Return (X, Y) of the center of cell containing provided text 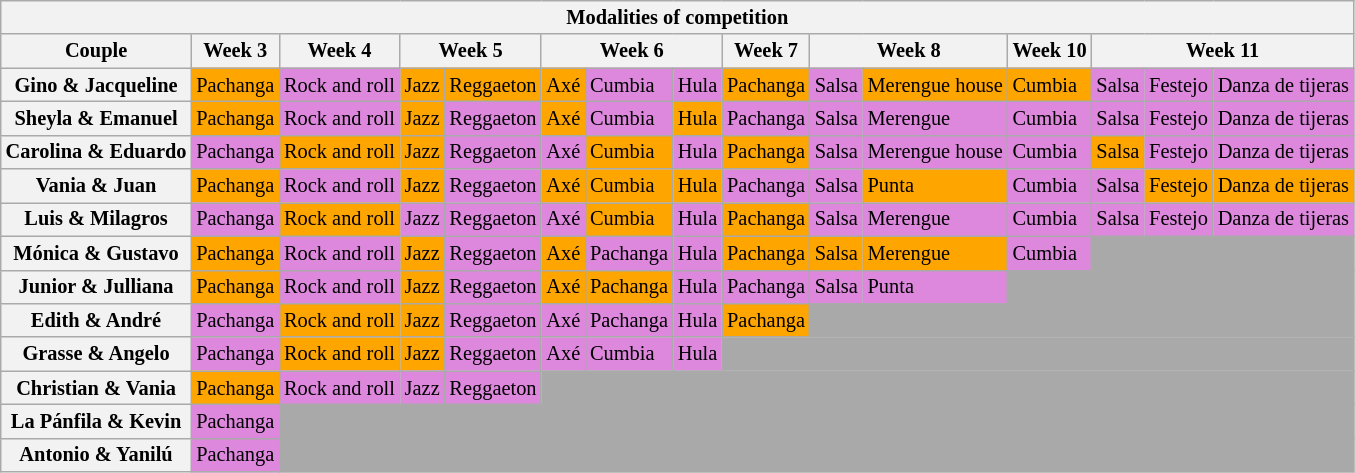
La Pánfila & Kevin (96, 421)
Vania & Juan (96, 186)
Week 4 (340, 51)
Week 10 (1050, 51)
Gino & Jacqueline (96, 85)
Grasse & Angelo (96, 354)
Luis & Milagros (96, 219)
Couple (96, 51)
Week 3 (235, 51)
Christian & Vania (96, 388)
Week 6 (632, 51)
Sheyla & Emanuel (96, 118)
Week 7 (766, 51)
Week 8 (909, 51)
Edith & André (96, 320)
Modalities of competition (678, 17)
Antonio & Yanilú (96, 455)
Week 11 (1223, 51)
Carolina & Eduardo (96, 152)
Mónica & Gustavo (96, 253)
Week 5 (471, 51)
Junior & Julliana (96, 287)
